Identify which cell holds the provided text, then report its (x, y) central coordinate. 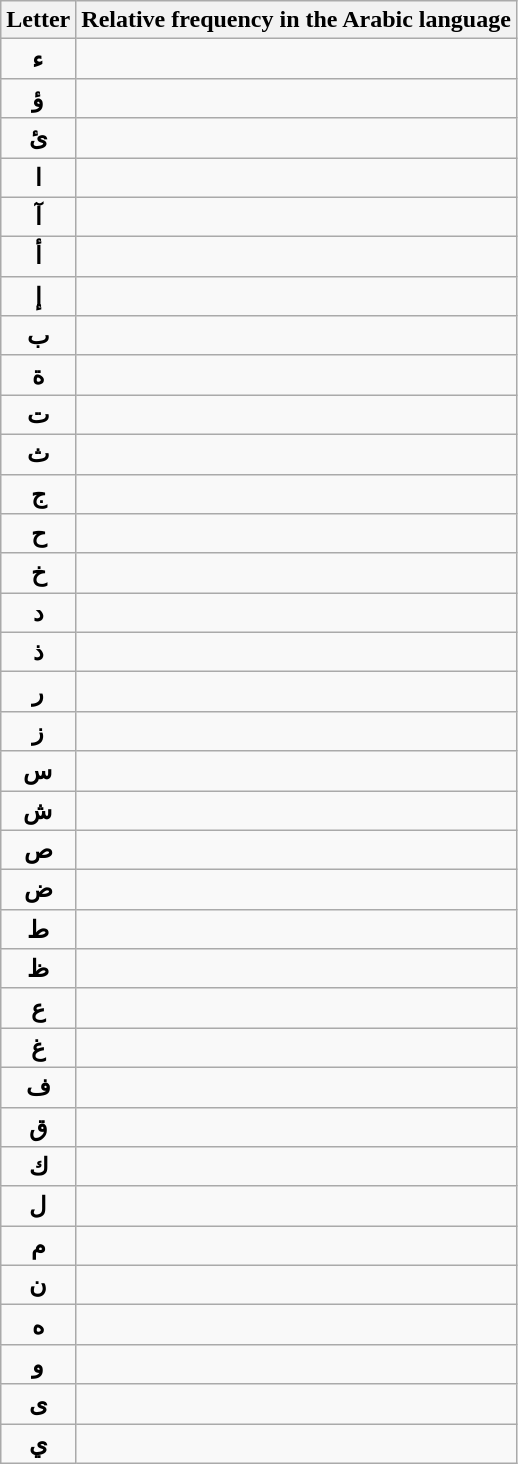
د (38, 613)
خ (38, 573)
ي (38, 1444)
غ (38, 1048)
ش (38, 810)
ض (38, 890)
و (38, 1364)
ئ (38, 138)
ز (38, 731)
ب (38, 336)
آ (38, 217)
إ (38, 296)
م (38, 1246)
ا (38, 178)
أ (38, 257)
ع (38, 1008)
ة (38, 375)
ص (38, 850)
ذ (38, 652)
ؤ (38, 98)
ح (38, 534)
ر (38, 692)
ق (38, 1127)
ط (38, 929)
ى (38, 1404)
ت (38, 415)
ج (38, 494)
ث (38, 454)
ف (38, 1087)
ظ (38, 969)
Letter (38, 20)
ك (38, 1167)
ه (38, 1325)
ل (38, 1206)
Relative frequency in the Arabic language (296, 20)
ن (38, 1285)
س (38, 771)
ء (38, 59)
